Detect which cell encompasses the target text, then output its [X, Y] center coordinate. 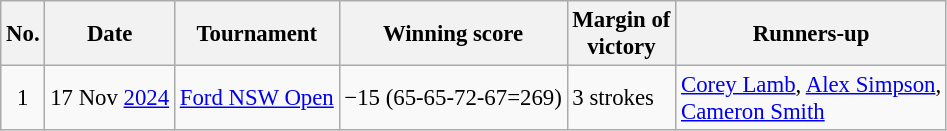
Date [110, 34]
Ford NSW Open [256, 98]
No. [23, 34]
−15 (65-65-72-67=269) [453, 98]
Tournament [256, 34]
17 Nov 2024 [110, 98]
Winning score [453, 34]
Runners-up [812, 34]
Corey Lamb, Alex Simpson, Cameron Smith [812, 98]
Margin ofvictory [622, 34]
3 strokes [622, 98]
1 [23, 98]
